Pinpoint the cell where the given text exists, returning its (x, y) midpoint coordinate. 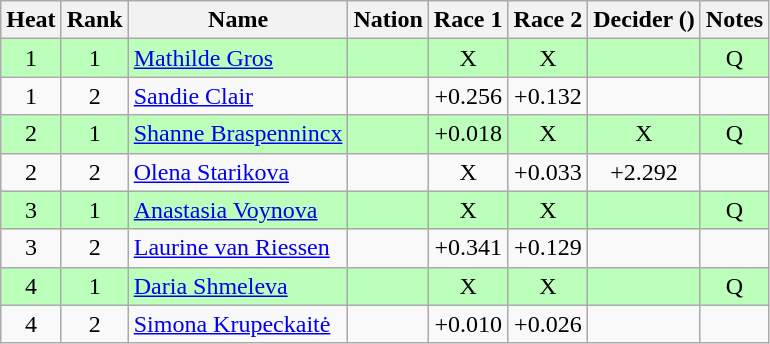
+0.132 (548, 96)
Anastasia Voynova (238, 210)
+0.010 (468, 324)
Decider () (644, 20)
Olena Starikova (238, 172)
Laurine van Riessen (238, 248)
Sandie Clair (238, 96)
+0.256 (468, 96)
Simona Krupeckaitė (238, 324)
Rank (94, 20)
+2.292 (644, 172)
Daria Shmeleva (238, 286)
Race 1 (468, 20)
Heat (31, 20)
Notes (734, 20)
+0.018 (468, 134)
Mathilde Gros (238, 58)
+0.129 (548, 248)
+0.026 (548, 324)
Nation (388, 20)
Race 2 (548, 20)
+0.033 (548, 172)
+0.341 (468, 248)
Shanne Braspennincx (238, 134)
Name (238, 20)
